Locate the cell with the specified text and output its [X, Y] center coordinate. 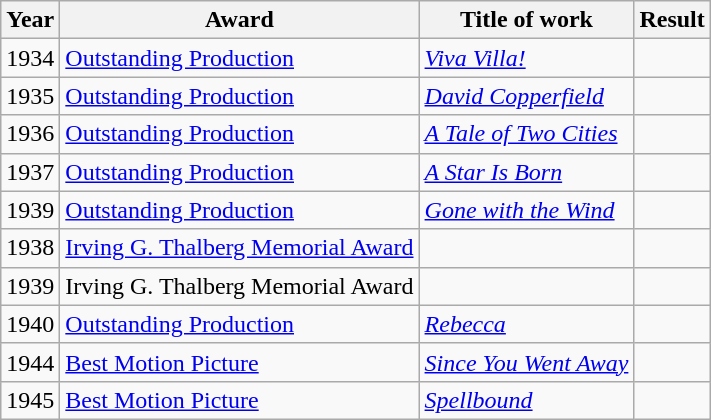
1937 [30, 172]
Result [672, 20]
1936 [30, 134]
1944 [30, 362]
Award [240, 20]
A Tale of Two Cities [526, 134]
Rebecca [526, 324]
A Star Is Born [526, 172]
Spellbound [526, 400]
Title of work [526, 20]
1940 [30, 324]
1934 [30, 58]
Year [30, 20]
Viva Villa! [526, 58]
David Copperfield [526, 96]
Since You Went Away [526, 362]
Gone with the Wind [526, 210]
1935 [30, 96]
1938 [30, 248]
1945 [30, 400]
